Extract the (x, y) coordinate from the center of the cell holding the provided text.  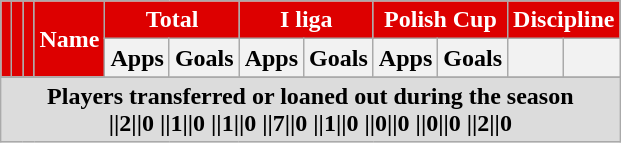
Total (172, 20)
I liga (306, 20)
Name (70, 39)
Polish Cup (440, 20)
Discipline (564, 20)
Players transferred or loaned out during the season||2||0 ||1||0 ||1||0 ||7||0 ||1||0 ||0||0 ||0||0 ||2||0 (310, 110)
